Determine the [X, Y] coordinate at the center of the cell enclosing the given text.  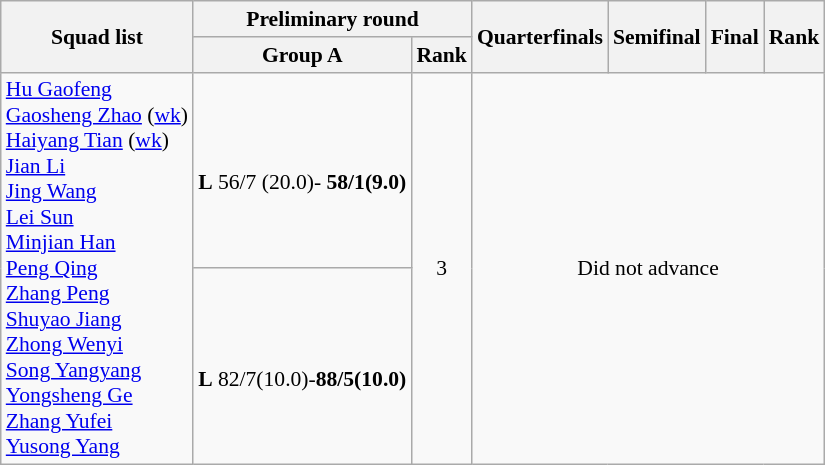
L 82/7(10.0)-88/5(10.0) [302, 367]
Group A [302, 55]
L 56/7 (20.0)- 58/1(9.0) [302, 170]
Did not advance [648, 268]
Preliminary round [332, 19]
Squad list [97, 36]
Quarterfinals [540, 36]
3 [442, 268]
Final [735, 36]
Semifinal [657, 36]
